Scan for the cell matching the given text and deliver its [x, y] coordinate at center. 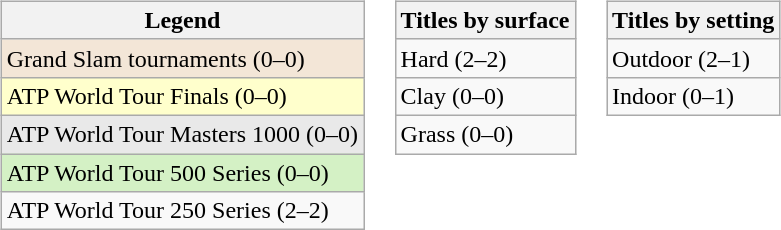
Titles by surface [485, 20]
Grand Slam tournaments (0–0) [182, 58]
ATP World Tour 250 Series (2–2) [182, 211]
Outdoor (2–1) [694, 58]
Hard (2–2) [485, 58]
Clay (0–0) [485, 96]
ATP World Tour 500 Series (0–0) [182, 173]
Grass (0–0) [485, 134]
Legend [182, 20]
ATP World Tour Masters 1000 (0–0) [182, 134]
ATP World Tour Finals (0–0) [182, 96]
Indoor (0–1) [694, 96]
Titles by setting [694, 20]
